Search for the cell housing the specified text and yield its (X, Y) center coordinate. 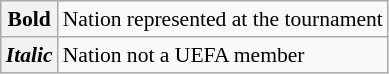
Nation represented at the tournament (223, 19)
Bold (30, 19)
Nation not a UEFA member (223, 55)
Italic (30, 55)
